Pinpoint the cell where the given text exists, returning its [X, Y] midpoint coordinate. 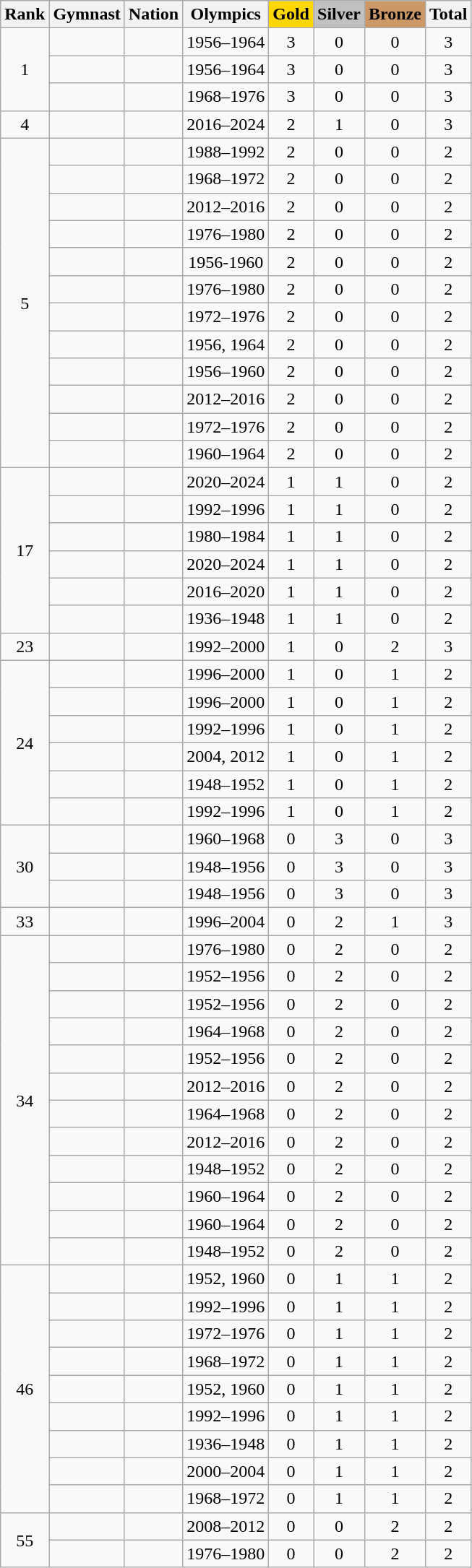
4 [25, 124]
1988–1992 [226, 152]
30 [25, 867]
Total [449, 14]
2016–2020 [226, 592]
46 [25, 1390]
1980–1984 [226, 537]
2000–2004 [226, 1471]
5 [25, 303]
1956, 1964 [226, 345]
34 [25, 1101]
1956–1960 [226, 372]
1960–1968 [226, 839]
24 [25, 742]
23 [25, 646]
1956-1960 [226, 261]
17 [25, 550]
55 [25, 1540]
Rank [25, 14]
Bronze [395, 14]
Olympics [226, 14]
1992–2000 [226, 646]
2004, 2012 [226, 756]
33 [25, 922]
Gymnast [87, 14]
2016–2024 [226, 124]
Nation [153, 14]
1996–2004 [226, 922]
1968–1976 [226, 97]
2008–2012 [226, 1526]
Silver [340, 14]
Gold [291, 14]
